Find where the given text appears and provide that cell's center as (x, y) coordinate. 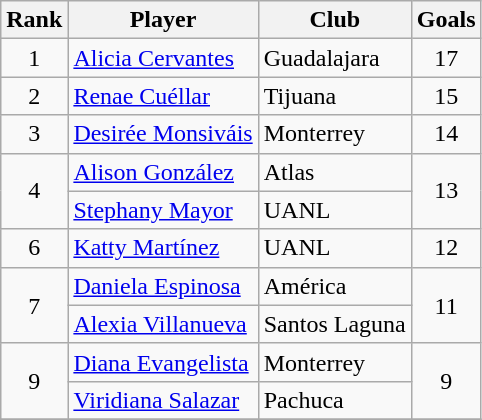
Tijuana (334, 96)
Alison González (163, 172)
14 (446, 134)
América (334, 286)
Diana Evangelista (163, 362)
Alexia Villanueva (163, 324)
12 (446, 248)
Club (334, 20)
4 (34, 191)
7 (34, 305)
Alicia Cervantes (163, 58)
Stephany Mayor (163, 210)
1 (34, 58)
Player (163, 20)
Renae Cuéllar (163, 96)
2 (34, 96)
17 (446, 58)
Santos Laguna (334, 324)
6 (34, 248)
15 (446, 96)
Katty Martínez (163, 248)
Rank (34, 20)
Pachuca (334, 400)
Daniela Espinosa (163, 286)
Goals (446, 20)
3 (34, 134)
Atlas (334, 172)
Viridiana Salazar (163, 400)
11 (446, 305)
Guadalajara (334, 58)
13 (446, 191)
Desirée Monsiváis (163, 134)
